Capture the cell that displays the provided text and extract its (x, y) central coordinate. 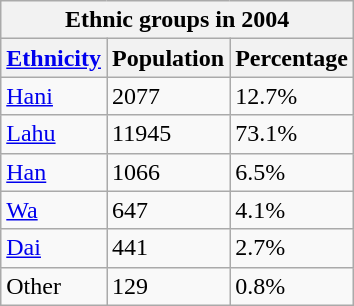
73.1% (292, 134)
Percentage (292, 58)
11945 (168, 134)
Ethnicity (54, 58)
1066 (168, 172)
647 (168, 210)
Dai (54, 248)
Han (54, 172)
Population (168, 58)
2.7% (292, 248)
12.7% (292, 96)
Other (54, 286)
Lahu (54, 134)
Wa (54, 210)
6.5% (292, 172)
4.1% (292, 210)
Hani (54, 96)
2077 (168, 96)
129 (168, 286)
0.8% (292, 286)
441 (168, 248)
Ethnic groups in 2004 (178, 20)
